Search for the cell housing the specified text and yield its (X, Y) center coordinate. 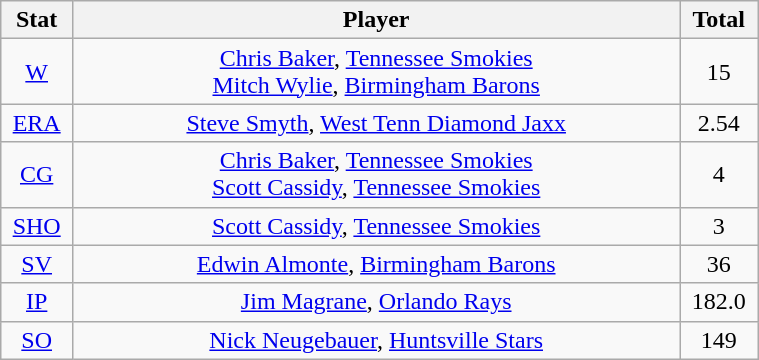
149 (719, 340)
36 (719, 264)
Jim Magrane, Orlando Rays (376, 302)
Chris Baker, Tennessee Smokies Mitch Wylie, Birmingham Barons (376, 72)
W (37, 72)
IP (37, 302)
182.0 (719, 302)
Chris Baker, Tennessee Smokies Scott Cassidy, Tennessee Smokies (376, 174)
Total (719, 20)
CG (37, 174)
Scott Cassidy, Tennessee Smokies (376, 226)
SO (37, 340)
SV (37, 264)
Player (376, 20)
Steve Smyth, West Tenn Diamond Jaxx (376, 123)
2.54 (719, 123)
Edwin Almonte, Birmingham Barons (376, 264)
Nick Neugebauer, Huntsville Stars (376, 340)
15 (719, 72)
SHO (37, 226)
Stat (37, 20)
3 (719, 226)
ERA (37, 123)
4 (719, 174)
